Determine the (X, Y) coordinate at the center of the cell enclosing the given text.  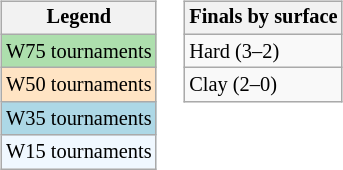
Hard (3–2) (263, 51)
W35 tournaments (78, 119)
W15 tournaments (78, 152)
Clay (2–0) (263, 85)
W50 tournaments (78, 85)
W75 tournaments (78, 51)
Finals by surface (263, 18)
Legend (78, 18)
